For the text-containing cell, return its midpoint in [X, Y] coordinate format. 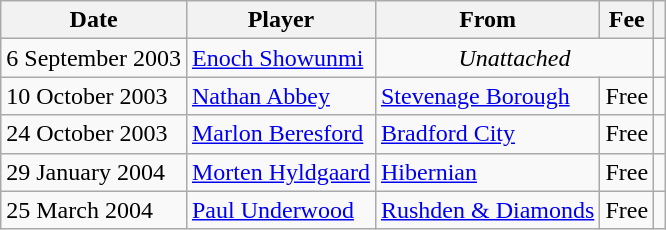
Marlon Beresford [280, 134]
10 October 2003 [94, 96]
Rushden & Diamonds [487, 210]
Date [94, 20]
Enoch Showunmi [280, 58]
29 January 2004 [94, 172]
Unattached [514, 58]
Player [280, 20]
Nathan Abbey [280, 96]
25 March 2004 [94, 210]
Hibernian [487, 172]
24 October 2003 [94, 134]
6 September 2003 [94, 58]
Stevenage Borough [487, 96]
Paul Underwood [280, 210]
Bradford City [487, 134]
From [487, 20]
Fee [627, 20]
Morten Hyldgaard [280, 172]
